Detect which cell encompasses the target text, then output its (x, y) center coordinate. 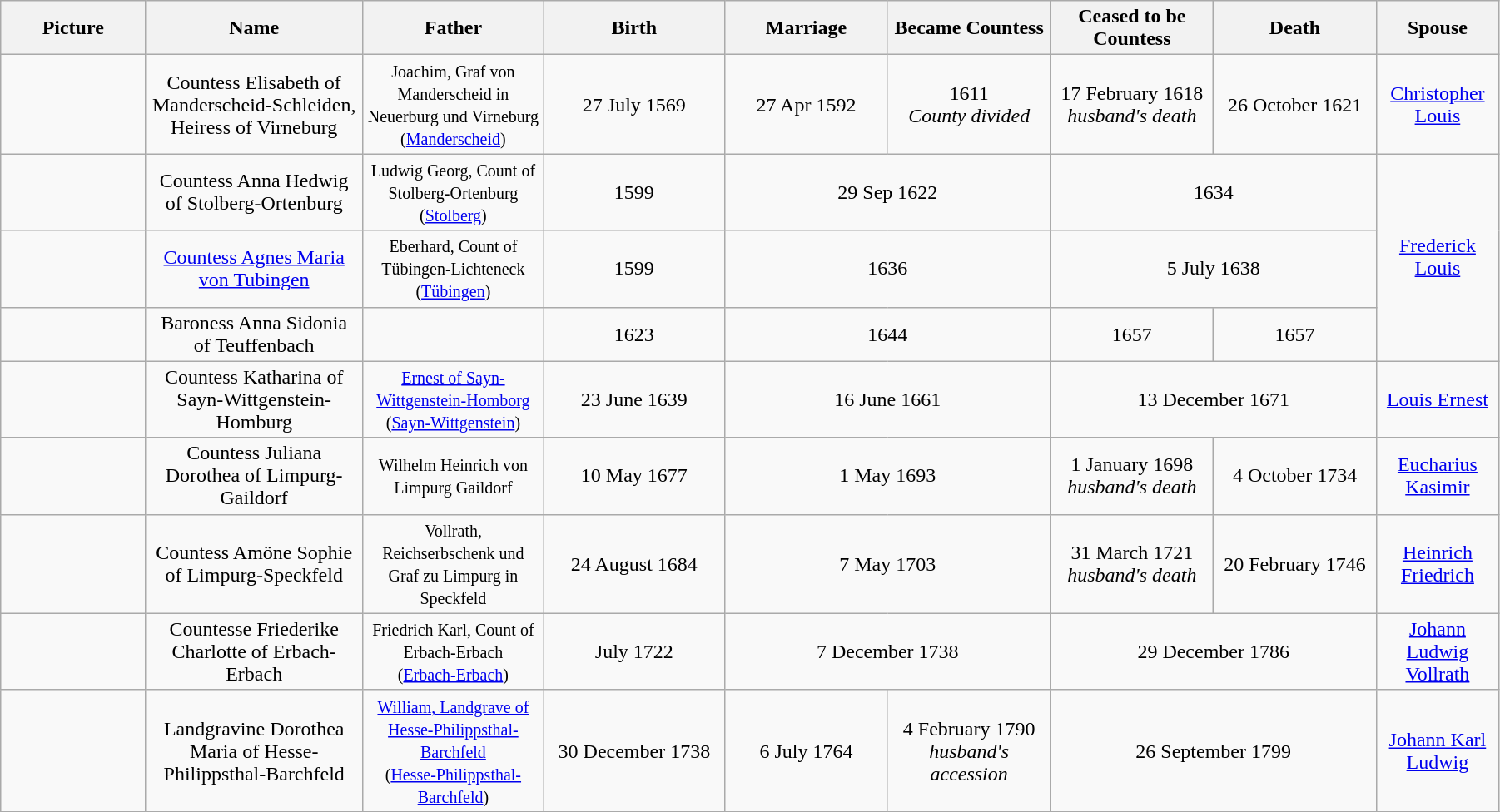
1634 (1214, 192)
Ceased to be Countess (1132, 28)
1 January 1698husband's death (1132, 476)
Marriage (807, 28)
Baroness Anna Sidonia of Teuffenbach (255, 334)
29 December 1786 (1214, 651)
20 February 1746 (1295, 564)
Heinrich Friedrich (1437, 564)
Christopher Louis (1437, 105)
5 July 1638 (1214, 269)
4 October 1734 (1295, 476)
Countess Anna Hedwig of Stolberg-Ortenburg (255, 192)
Countess Agnes Maria von Tubingen (255, 269)
17 February 1618 husband's death (1132, 105)
Eucharius Kasimir (1437, 476)
Death (1295, 28)
16 June 1661 (887, 399)
27 July 1569 (634, 105)
1611 County divided (969, 105)
6 July 1764 (807, 750)
24 August 1684 (634, 564)
Louis Ernest (1437, 399)
1623 (634, 334)
29 Sep 1622 (887, 192)
Countess Amöne Sophie of Limpurg-Speckfeld (255, 564)
Countess Katharina of Sayn-Wittgenstein-Homburg (255, 399)
10 May 1677 (634, 476)
Name (255, 28)
27 Apr 1592 (807, 105)
30 December 1738 (634, 750)
1644 (887, 334)
Johann Ludwig Vollrath (1437, 651)
Johann Karl Ludwig (1437, 750)
31 March 1721 husband's death (1132, 564)
Countesse Friederike Charlotte of Erbach-Erbach (255, 651)
Landgravine Dorothea Maria of Hesse-Philippsthal-Barchfeld (255, 750)
7 May 1703 (887, 564)
July 1722 (634, 651)
Frederick Louis (1437, 258)
Friedrich Karl, Count of Erbach-Erbach(Erbach-Erbach) (453, 651)
4 February 1790 husband's accession (969, 750)
Eberhard, Count of Tübingen-Lichteneck(Tübingen) (453, 269)
13 December 1671 (1214, 399)
1636 (887, 269)
26 September 1799 (1214, 750)
Spouse (1437, 28)
Picture (73, 28)
Ernest of Sayn-Wittgenstein-Homborg(Sayn-Wittgenstein) (453, 399)
Joachim, Graf von Manderscheid in Neuerburg und Virneburg(Manderscheid) (453, 105)
Vollrath, Reichserbschenk und Graf zu Limpurg in Speckfeld (453, 564)
Countess Juliana Dorothea of Limpurg-Gaildorf (255, 476)
26 October 1621 (1295, 105)
1 May 1693 (887, 476)
Birth (634, 28)
Ludwig Georg, Count of Stolberg-Ortenburg(Stolberg) (453, 192)
Countess Elisabeth of Manderscheid-Schleiden, Heiress of Virneburg (255, 105)
7 December 1738 (887, 651)
Wilhelm Heinrich von Limpurg Gaildorf (453, 476)
Father (453, 28)
Became Countess (969, 28)
23 June 1639 (634, 399)
William, Landgrave of Hesse-Philippsthal-Barchfeld(Hesse-Philippsthal-Barchfeld) (453, 750)
